Identify which cell holds the provided text, then report its [X, Y] central coordinate. 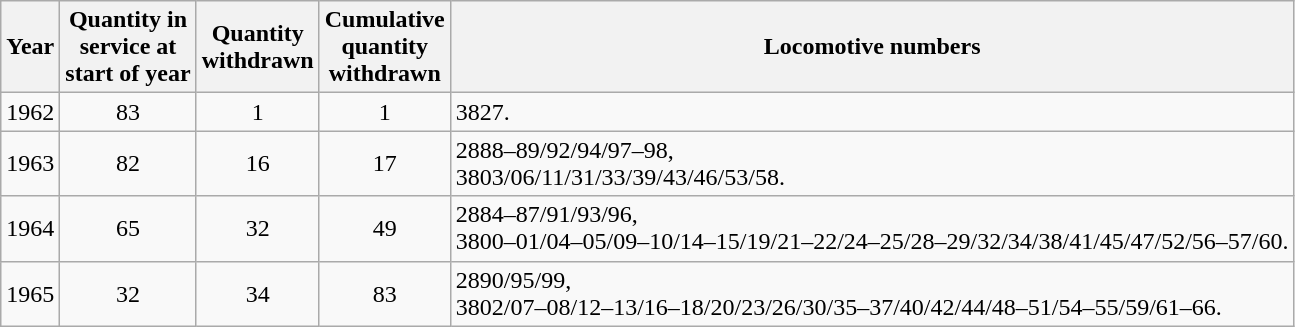
49 [384, 228]
34 [258, 294]
1964 [30, 228]
2888–89/92/94/97–98,3803/06/11/31/33/39/43/46/53/58. [872, 164]
Year [30, 47]
Quantitywithdrawn [258, 47]
2884–87/91/93/96,3800–01/04–05/09–10/14–15/19/21–22/24–25/28–29/32/34/38/41/45/47/52/56–57/60. [872, 228]
Quantity inservice atstart of year [128, 47]
Locomotive numbers [872, 47]
16 [258, 164]
82 [128, 164]
1963 [30, 164]
17 [384, 164]
2890/95/99,3802/07–08/12–13/16–18/20/23/26/30/35–37/40/42/44/48–51/54–55/59/61–66. [872, 294]
1962 [30, 112]
3827. [872, 112]
1965 [30, 294]
Cumulativequantitywithdrawn [384, 47]
65 [128, 228]
